Output the [x, y] coordinate of the center of the cell containing the given text.  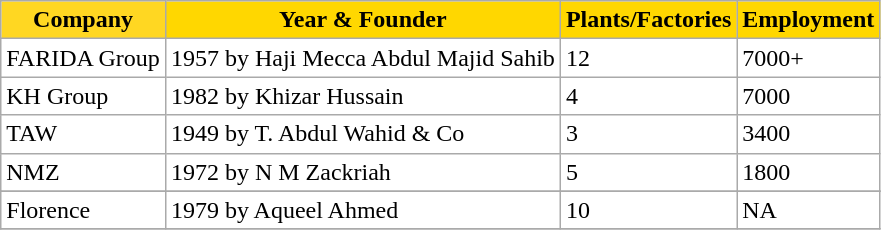
4 [648, 96]
1972 by N M Zackriah [362, 172]
3400 [808, 134]
1957 by Haji Mecca Abdul Majid Sahib [362, 58]
Florence [84, 210]
Year & Founder [362, 20]
FARIDA Group [84, 58]
1949 by T. Abdul Wahid & Co [362, 134]
KH Group [84, 96]
1982 by Khizar Hussain [362, 96]
7000 [808, 96]
5 [648, 172]
Plants/Factories [648, 20]
NMZ [84, 172]
12 [648, 58]
TAW [84, 134]
1979 by Aqueel Ahmed [362, 210]
1800 [808, 172]
Employment [808, 20]
7000+ [808, 58]
3 [648, 134]
NA [808, 210]
Company [84, 20]
10 [648, 210]
